Locate the cell with the specified text and output its (x, y) center coordinate. 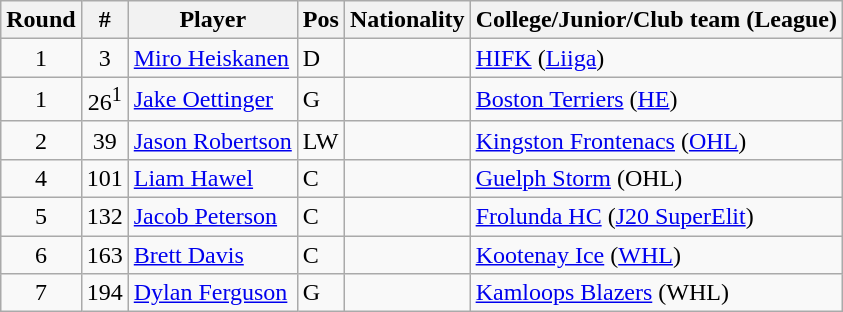
39 (104, 140)
Miro Heiskanen (212, 58)
3 (104, 58)
Kootenay Ice (WHL) (656, 255)
7 (41, 293)
Nationality (407, 20)
132 (104, 217)
Brett Davis (212, 255)
D (320, 58)
Player (212, 20)
101 (104, 178)
Frolunda HC (J20 SuperElit) (656, 217)
Jake Oettinger (212, 100)
HIFK (Liiga) (656, 58)
4 (41, 178)
Jacob Peterson (212, 217)
Dylan Ferguson (212, 293)
261 (104, 100)
LW (320, 140)
Pos (320, 20)
Boston Terriers (HE) (656, 100)
6 (41, 255)
Kingston Frontenacs (OHL) (656, 140)
5 (41, 217)
College/Junior/Club team (League) (656, 20)
Kamloops Blazers (WHL) (656, 293)
2 (41, 140)
# (104, 20)
Liam Hawel (212, 178)
163 (104, 255)
Guelph Storm (OHL) (656, 178)
Jason Robertson (212, 140)
Round (41, 20)
194 (104, 293)
